Scan for the cell matching the given text and deliver its (X, Y) coordinate at center. 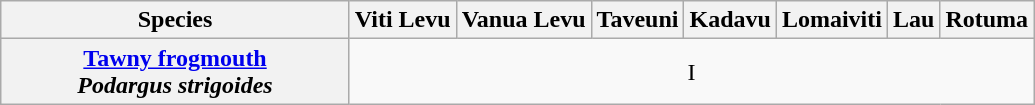
Rotuma (987, 20)
Lau (913, 20)
Lomaiviti (832, 20)
Kadavu (730, 20)
Vanua Levu (524, 20)
I (691, 72)
Species (176, 20)
Viti Levu (402, 20)
Taveuni (638, 20)
Tawny frogmouthPodargus strigoides (176, 72)
